Find where the given text appears and provide that cell's center as [x, y] coordinate. 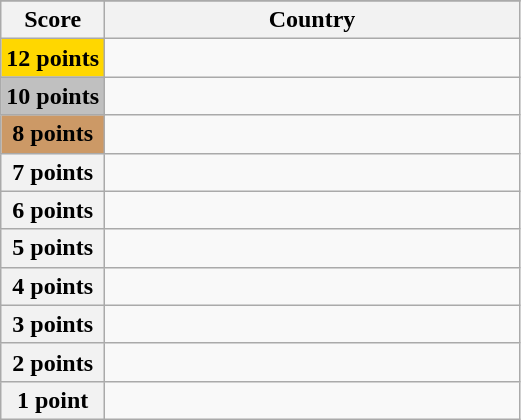
8 points [53, 134]
Country [312, 20]
1 point [53, 400]
Score [53, 20]
3 points [53, 324]
12 points [53, 58]
7 points [53, 172]
2 points [53, 362]
6 points [53, 210]
5 points [53, 248]
4 points [53, 286]
10 points [53, 96]
